Provide the [X, Y] coordinate of the cell's center where the given text is located.  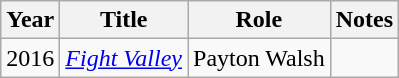
Title [124, 20]
Fight Valley [124, 58]
Year [30, 20]
Notes [364, 20]
2016 [30, 58]
Payton Walsh [260, 58]
Role [260, 20]
